Extract the (x, y) coordinate from the center of the cell holding the provided text.  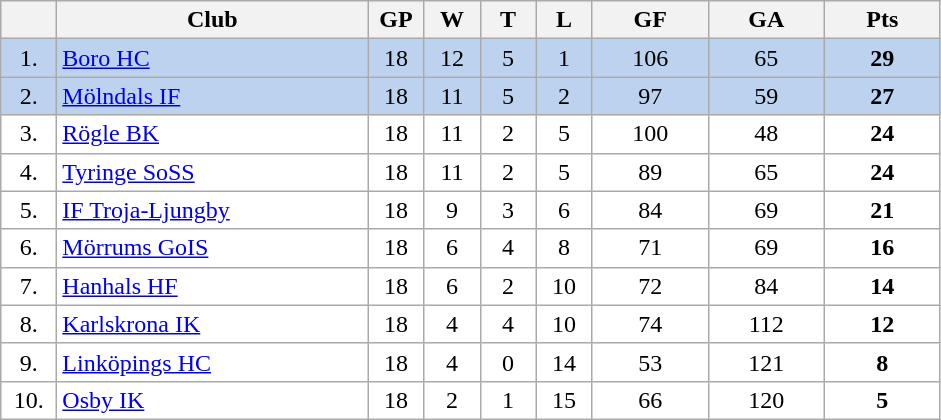
GA (766, 20)
Karlskrona IK (212, 324)
Club (212, 20)
Osby IK (212, 400)
3 (508, 210)
0 (508, 362)
IF Troja-Ljungby (212, 210)
T (508, 20)
16 (882, 248)
100 (650, 134)
53 (650, 362)
8. (29, 324)
9. (29, 362)
48 (766, 134)
2. (29, 96)
4. (29, 172)
72 (650, 286)
29 (882, 58)
71 (650, 248)
121 (766, 362)
59 (766, 96)
27 (882, 96)
Pts (882, 20)
97 (650, 96)
21 (882, 210)
Boro HC (212, 58)
112 (766, 324)
10. (29, 400)
GP (396, 20)
120 (766, 400)
106 (650, 58)
Hanhals HF (212, 286)
Rögle BK (212, 134)
GF (650, 20)
Mörrums GoIS (212, 248)
9 (452, 210)
89 (650, 172)
L (564, 20)
74 (650, 324)
Mölndals IF (212, 96)
Linköpings HC (212, 362)
6. (29, 248)
5. (29, 210)
1. (29, 58)
66 (650, 400)
W (452, 20)
7. (29, 286)
15 (564, 400)
3. (29, 134)
Tyringe SoSS (212, 172)
